Output the [x, y] coordinate of the center of the cell containing the given text.  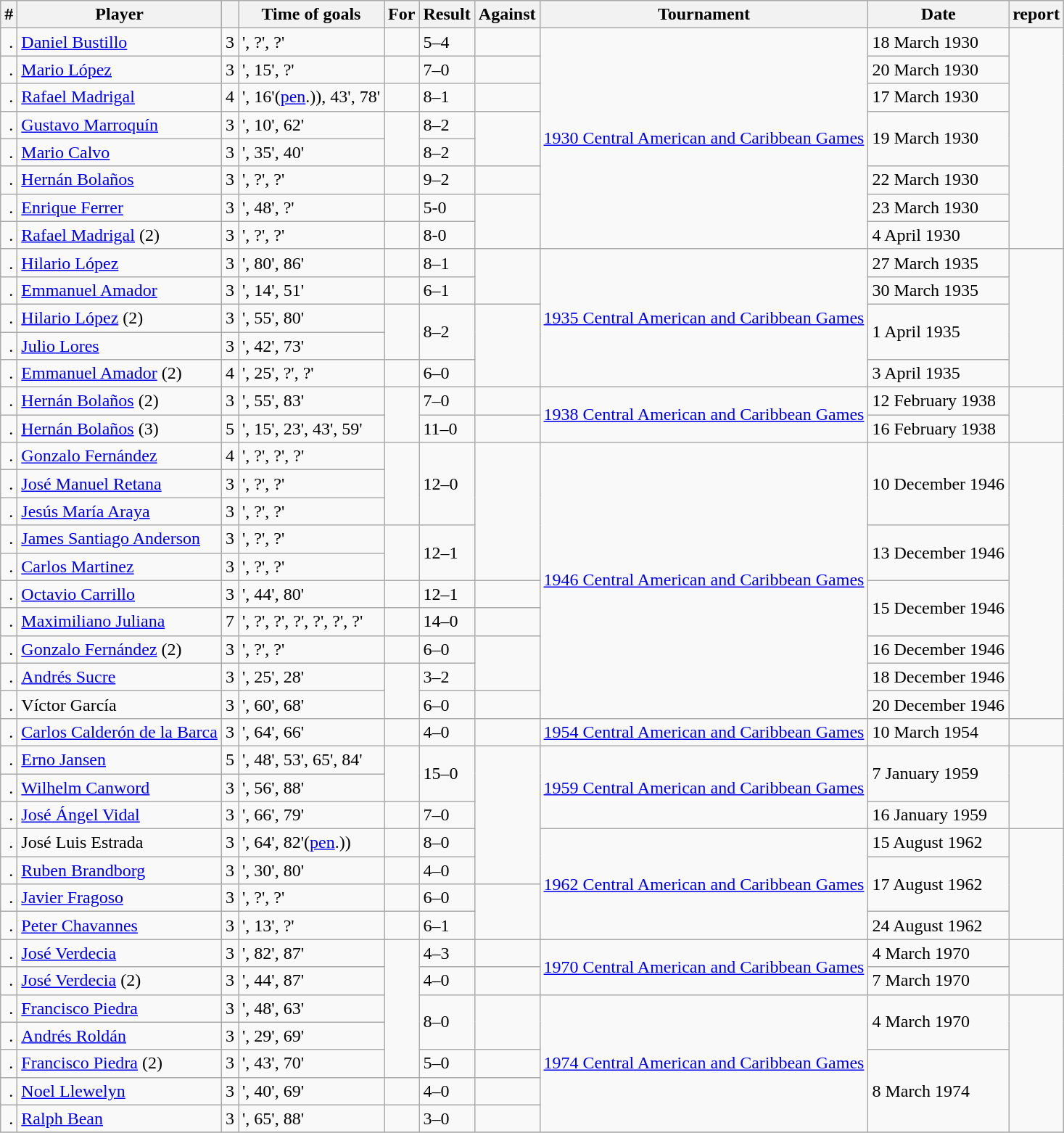
', 30', 80' [310, 870]
30 March 1935 [939, 290]
Julio Lores [120, 346]
José Verdecia [120, 953]
8-0 [447, 235]
Carlos Martinez [120, 566]
', 65', 88' [310, 1118]
24 August 1962 [939, 926]
Emmanuel Amador [120, 290]
', 48', 53', 65', 84' [310, 759]
', 14', 51' [310, 290]
12–0 [447, 484]
Daniel Bustillo [120, 42]
', 64', 82'(pen.)) [310, 843]
27 March 1935 [939, 263]
', 42', 73' [310, 346]
', 56', 88' [310, 787]
Mario López [120, 70]
8 March 1974 [939, 1091]
Jesús María Araya [120, 511]
Carlos Calderón de la Barca [120, 732]
report [1036, 15]
Rafael Madrigal (2) [120, 235]
Ralph Bean [120, 1118]
Tournament [704, 15]
', 43', 70' [310, 1063]
James Santiago Anderson [120, 539]
', 35', 40' [310, 152]
', 25', 28' [310, 677]
17 March 1930 [939, 97]
Maximiliano Juliana [120, 622]
Andrés Roldán [120, 1036]
17 August 1962 [939, 884]
1938 Central American and Caribbean Games [704, 415]
3 April 1935 [939, 374]
9–2 [447, 180]
Francisco Piedra [120, 1008]
10 March 1954 [939, 732]
', 29', 69' [310, 1036]
', 13', ?' [310, 926]
1974 Central American and Caribbean Games [704, 1063]
Mario Calvo [120, 152]
', 60', 68' [310, 704]
1954 Central American and Caribbean Games [704, 732]
', 80', 86' [310, 263]
Date [939, 15]
5–0 [447, 1063]
', 44', 80' [310, 594]
Ruben Brandborg [120, 870]
15 August 1962 [939, 843]
1946 Central American and Caribbean Games [704, 580]
', 55', 80' [310, 318]
', 82', 87' [310, 953]
Hernán Bolaños (3) [120, 429]
5-0 [447, 207]
', 48', 63' [310, 1008]
3–0 [447, 1118]
José Verdecia (2) [120, 981]
Erno Jansen [120, 759]
', 16'(pen.)), 43', 78' [310, 97]
Octavio Carrillo [120, 594]
', 66', 79' [310, 815]
Player [120, 15]
Gonzalo Fernández (2) [120, 649]
15 December 1946 [939, 608]
16 January 1959 [939, 815]
', 25', ?', ?' [310, 374]
20 December 1946 [939, 704]
18 December 1946 [939, 677]
Javier Fragoso [120, 898]
3–2 [447, 677]
', 55', 83' [310, 401]
Rafael Madrigal [120, 97]
14–0 [447, 622]
Hernán Bolaños (2) [120, 401]
7 [229, 622]
7 March 1970 [939, 981]
Hernán Bolaños [120, 180]
', 44', 87' [310, 981]
13 December 1946 [939, 553]
12 February 1938 [939, 401]
1935 Central American and Caribbean Games [704, 318]
23 March 1930 [939, 207]
', ?', ?', ?' [310, 456]
José Luis Estrada [120, 843]
Hilario López [120, 263]
', 40', 69' [310, 1091]
Francisco Piedra (2) [120, 1063]
1970 Central American and Caribbean Games [704, 967]
Gustavo Marroquín [120, 125]
For [402, 15]
Noel Llewelyn [120, 1091]
Emmanuel Amador (2) [120, 374]
16 February 1938 [939, 429]
Against [507, 15]
Víctor García [120, 704]
1962 Central American and Caribbean Games [704, 884]
# [9, 15]
Peter Chavannes [120, 926]
', ?', ?', ?', ?', ?', ?' [310, 622]
7 January 1959 [939, 773]
1930 Central American and Caribbean Games [704, 139]
16 December 1946 [939, 649]
18 March 1930 [939, 42]
1 April 1935 [939, 331]
Result [447, 15]
', 15', 23', 43', 59' [310, 429]
Andrés Sucre [120, 677]
4–3 [447, 953]
Enrique Ferrer [120, 207]
10 December 1946 [939, 484]
Hilario López (2) [120, 318]
1959 Central American and Caribbean Games [704, 787]
5–4 [447, 42]
', 64', 66' [310, 732]
22 March 1930 [939, 180]
José Manuel Retana [120, 484]
20 March 1930 [939, 70]
11–0 [447, 429]
Time of goals [310, 15]
', 15', ?' [310, 70]
15–0 [447, 773]
', 10', 62' [310, 125]
José Ángel Vidal [120, 815]
Gonzalo Fernández [120, 456]
4 April 1930 [939, 235]
Wilhelm Canword [120, 787]
', 48', ?' [310, 207]
19 March 1930 [939, 139]
